From the cell containing the given text, extract its center point as [X, Y] coordinate. 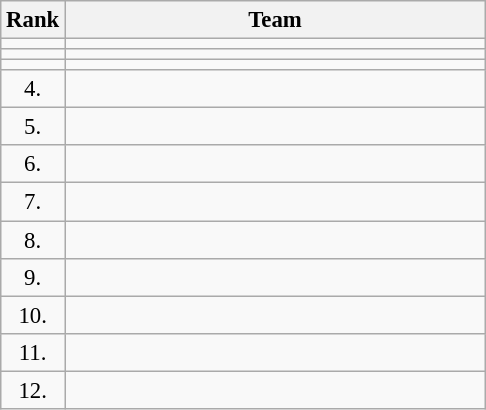
5. [33, 127]
6. [33, 165]
11. [33, 352]
Team [276, 20]
Rank [33, 20]
12. [33, 390]
7. [33, 202]
9. [33, 277]
8. [33, 240]
4. [33, 89]
10. [33, 315]
